Detect which cell encompasses the target text, then output its [X, Y] center coordinate. 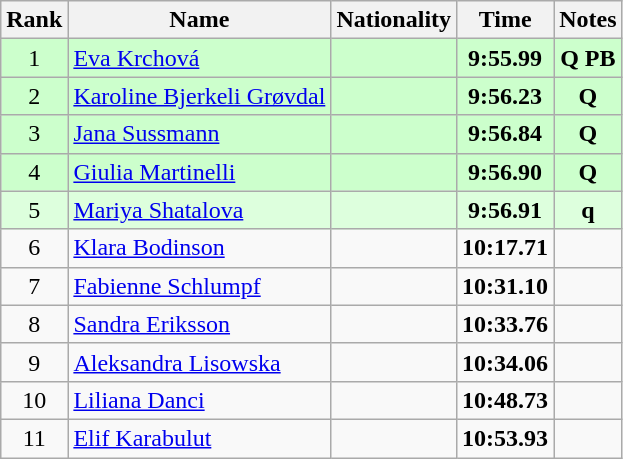
9:56.91 [506, 210]
9:55.99 [506, 58]
5 [34, 210]
2 [34, 96]
10:31.10 [506, 286]
Sandra Eriksson [200, 324]
9:56.84 [506, 134]
Time [506, 20]
10:33.76 [506, 324]
Jana Sussmann [200, 134]
4 [34, 172]
9:56.23 [506, 96]
Notes [588, 20]
Rank [34, 20]
Aleksandra Lisowska [200, 362]
10:53.93 [506, 438]
11 [34, 438]
7 [34, 286]
Eva Krchová [200, 58]
10:17.71 [506, 248]
Mariya Shatalova [200, 210]
q [588, 210]
Nationality [394, 20]
Name [200, 20]
Karoline Bjerkeli Grøvdal [200, 96]
8 [34, 324]
3 [34, 134]
1 [34, 58]
Elif Karabulut [200, 438]
10:34.06 [506, 362]
Fabienne Schlumpf [200, 286]
Giulia Martinelli [200, 172]
6 [34, 248]
Q PB [588, 58]
9:56.90 [506, 172]
9 [34, 362]
10 [34, 400]
10:48.73 [506, 400]
Klara Bodinson [200, 248]
Liliana Danci [200, 400]
